Identify which cell holds the provided text, then report its [x, y] central coordinate. 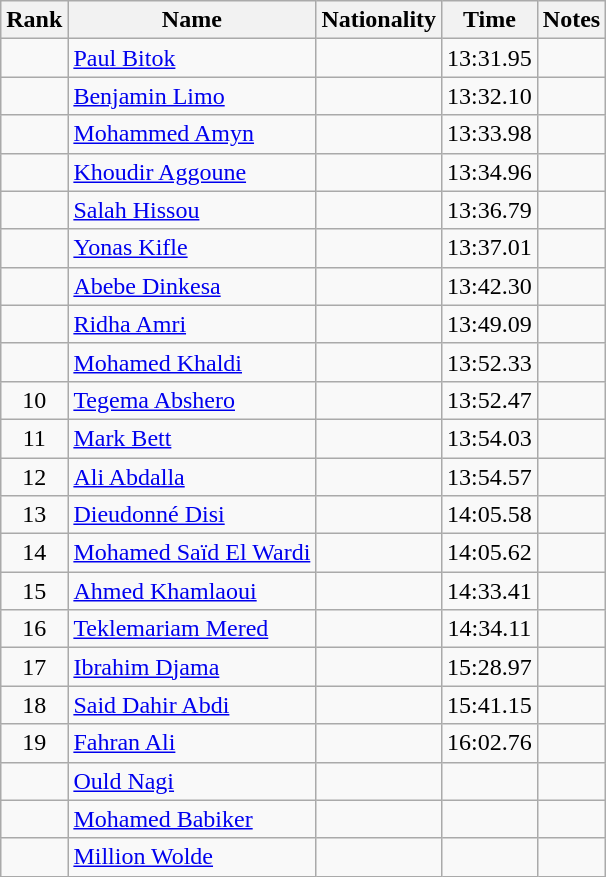
Mohamed Khaldi [192, 362]
Yonas Kifle [192, 248]
13 [34, 515]
18 [34, 705]
13:49.09 [490, 324]
12 [34, 477]
14:33.41 [490, 591]
11 [34, 438]
Ridha Amri [192, 324]
13:32.10 [490, 96]
Khoudir Aggoune [192, 172]
15 [34, 591]
19 [34, 743]
14:05.58 [490, 515]
10 [34, 400]
13:54.03 [490, 438]
Mohamed Saïd El Wardi [192, 553]
15:41.15 [490, 705]
Salah Hissou [192, 210]
13:52.33 [490, 362]
Abebe Dinkesa [192, 286]
13:42.30 [490, 286]
Notes [571, 20]
13:52.47 [490, 400]
Time [490, 20]
13:33.98 [490, 134]
Million Wolde [192, 857]
Ibrahim Djama [192, 667]
14:05.62 [490, 553]
13:54.57 [490, 477]
Said Dahir Abdi [192, 705]
17 [34, 667]
13:37.01 [490, 248]
Benjamin Limo [192, 96]
Ould Nagi [192, 781]
16:02.76 [490, 743]
14 [34, 553]
Ali Abdalla [192, 477]
15:28.97 [490, 667]
13:34.96 [490, 172]
Rank [34, 20]
Dieudonné Disi [192, 515]
Nationality [379, 20]
Mohamed Babiker [192, 819]
Mohammed Amyn [192, 134]
Name [192, 20]
14:34.11 [490, 629]
16 [34, 629]
Ahmed Khamlaoui [192, 591]
Teklemariam Mered [192, 629]
Fahran Ali [192, 743]
13:31.95 [490, 58]
Mark Bett [192, 438]
13:36.79 [490, 210]
Tegema Abshero [192, 400]
Paul Bitok [192, 58]
